Detect which cell encompasses the target text, then output its [x, y] center coordinate. 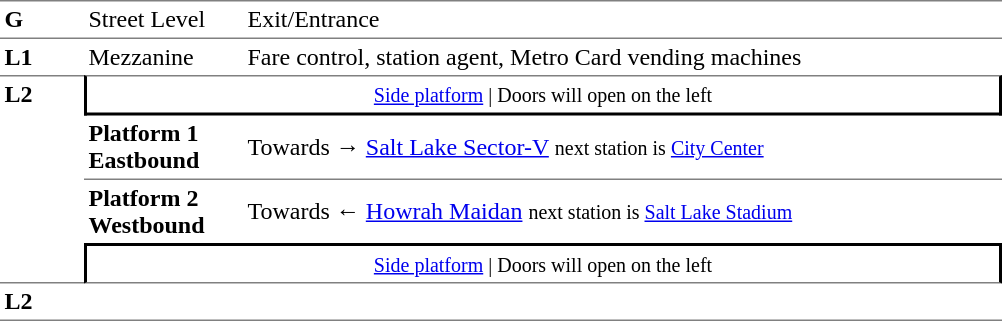
Fare control, station agent, Metro Card vending machines [622, 57]
Platform 2Westbound [164, 212]
G [42, 20]
L1 [42, 57]
Towards → Salt Lake Sector-V next station is City Center [622, 148]
Towards ← Howrah Maidan next station is Salt Lake Stadium [622, 212]
Exit/Entrance [622, 20]
Street Level [164, 20]
Mezzanine [164, 57]
Platform 1Eastbound [164, 148]
L2 [42, 179]
